Return the (X, Y) coordinate for the center point of the cell that contains the specified text.  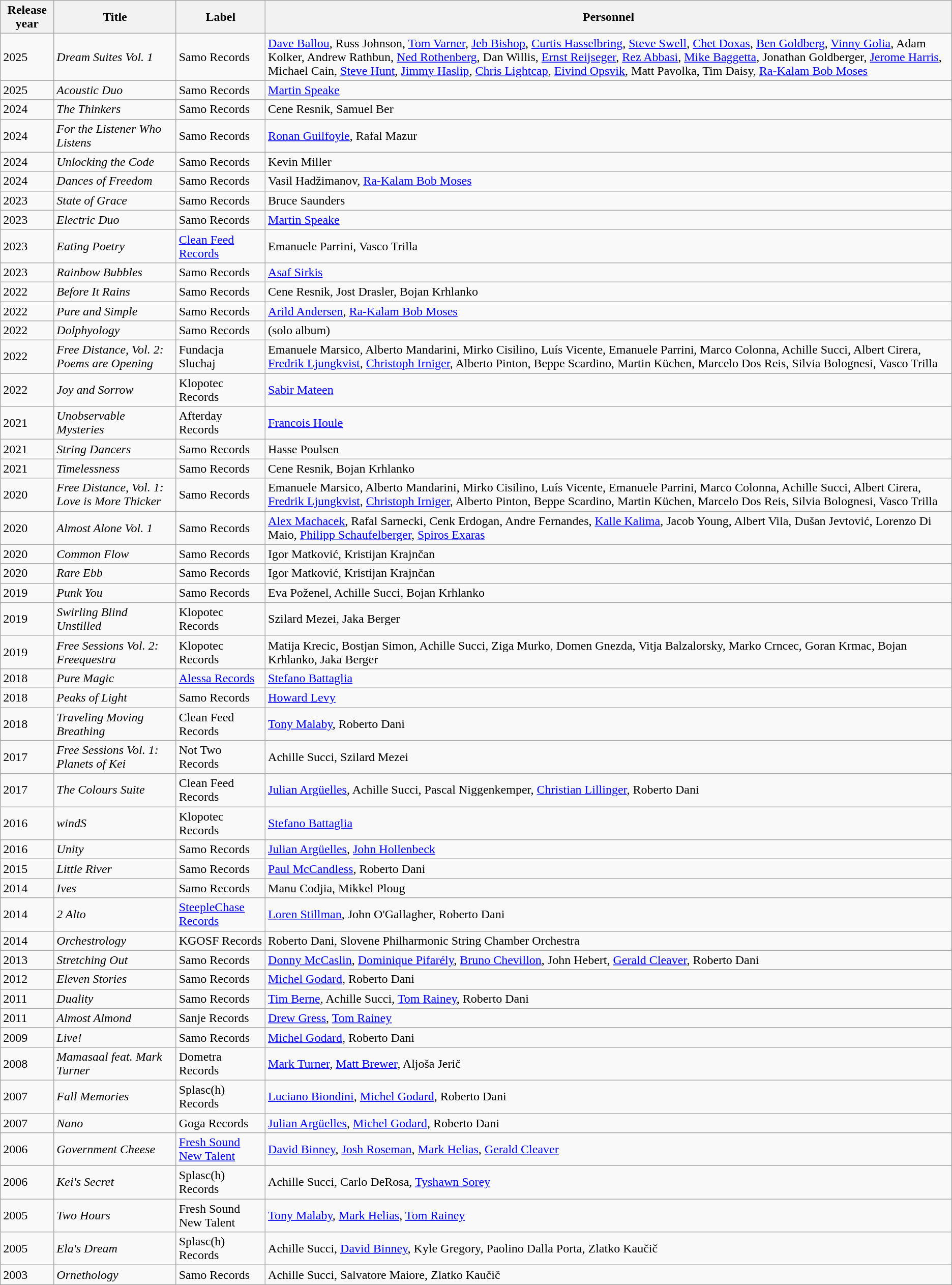
Kevin Miller (609, 162)
Asaf Sirkis (609, 272)
Sabir Mateen (609, 390)
Dream Suites Vol. 1 (115, 57)
Punk You (115, 593)
Achille Succi, Carlo DeRosa, Tyshawn Sorey (609, 1182)
Julian Argüelles, Achille Succi, Pascal Niggenkemper, Christian Lillinger, Roberto Dani (609, 791)
Achille Succi, David Binney, Kyle Gregory, Paolino Dalla Porta, Zlatko Kaučič (609, 1248)
Cene Resnik, Samuel Ber (609, 109)
Unobservable Mysteries (115, 423)
The Colours Suite (115, 791)
Sanje Records (221, 1018)
Mamasaal feat. Mark Turner (115, 1063)
Pure and Simple (115, 311)
Unity (115, 850)
Unlocking the Code (115, 162)
Julian Argüelles, Michel Godard, Roberto Dani (609, 1123)
Afterday Records (221, 423)
Cene Resnik, Bojan Krhlanko (609, 469)
Howard Levy (609, 697)
Paul McCandless, Roberto Dani (609, 869)
Achille Succi, Szilard Mezei (609, 757)
Donny McCaslin, Dominique Pifarély, Bruno Chevillon, John Hebert, Gerald Cleaver, Roberto Dani (609, 960)
2013 (27, 960)
Traveling Moving Breathing (115, 723)
Electric Duo (115, 220)
Not Two Records (221, 757)
Eating Poetry (115, 246)
Tony Malaby, Roberto Dani (609, 723)
Common Flow (115, 554)
Bruce Saunders (609, 200)
Roberto Dani, Slovene Philharmonic String Chamber Orchestra (609, 941)
Tony Malaby, Mark Helias, Tom Rainey (609, 1216)
Nano (115, 1123)
Free Sessions Vol. 1: Planets of Kei (115, 757)
Emanuele Parrini, Vasco Trilla (609, 246)
Ronan Guilfoyle, Rafal Mazur (609, 135)
2008 (27, 1063)
Dolphyology (115, 331)
The Thinkers (115, 109)
Pure Magic (115, 678)
Drew Gress, Tom Rainey (609, 1018)
State of Grace (115, 200)
Achille Succi, Salvatore Maiore, Zlatko Kaučič (609, 1275)
Kei's Secret (115, 1182)
For the Listener Who Listens (115, 135)
Loren Stillman, John O'Gallagher, Roberto Dani (609, 915)
Dometra Records (221, 1063)
Duality (115, 999)
Szilard Mezei, Jaka Berger (609, 619)
Cene Resnik, Jost Drasler, Bojan Krhlanko (609, 291)
Mark Turner, Matt Brewer, Aljoša Jerič (609, 1063)
Before It Rains (115, 291)
Two Hours (115, 1216)
Eva Poženel, Achille Succi, Bojan Krhlanko (609, 593)
Live! (115, 1037)
String Dancers (115, 449)
Joy and Sorrow (115, 390)
Tim Berne, Achille Succi, Tom Rainey, Roberto Dani (609, 999)
Personnel (609, 17)
2003 (27, 1275)
Orchestrology (115, 941)
Title (115, 17)
Free Sessions Vol. 2: Freequestra (115, 652)
Stretching Out (115, 960)
KGOSF Records (221, 941)
Almost Almond (115, 1018)
Almost Alone Vol. 1 (115, 528)
Little River (115, 869)
Ela's Dream (115, 1248)
Julian Argüelles, John Hollenbeck (609, 850)
Acoustic Duo (115, 90)
Free Distance, Vol. 2: Poems are Opening (115, 357)
Alessa Records (221, 678)
Government Cheese (115, 1150)
David Binney, Josh Roseman, Mark Helias, Gerald Cleaver (609, 1150)
Fundacja Sluchaj (221, 357)
Fall Memories (115, 1097)
SteepleChase Records (221, 915)
2012 (27, 979)
Label (221, 17)
Hasse Poulsen (609, 449)
Eleven Stories (115, 979)
Arild Andersen, Ra-Kalam Bob Moses (609, 311)
Swirling Blind Unstilled (115, 619)
Manu Codjia, Mikkel Ploug (609, 888)
Free Distance, Vol. 1: Love is More Thicker (115, 494)
Vasil Hadžimanov, Ra-Kalam Bob Moses (609, 181)
Rainbow Bubbles (115, 272)
Rare Ebb (115, 573)
Matija Krecic, Bostjan Simon, Achille Succi, Ziga Murko, Domen Gnezda, Vitja Balzalorsky, Marko Crncec, Goran Krmac, Bojan Krhlanko, Jaka Berger (609, 652)
2015 (27, 869)
(solo album) (609, 331)
windS (115, 823)
Dances of Freedom (115, 181)
Francois Houle (609, 423)
Release year (27, 17)
Peaks of Light (115, 697)
Timelessness (115, 469)
Ives (115, 888)
2 Alto (115, 915)
Luciano Biondini, Michel Godard, Roberto Dani (609, 1097)
Goga Records (221, 1123)
2009 (27, 1037)
Ornethology (115, 1275)
